Output the [X, Y] coordinate of the center of the cell containing the given text.  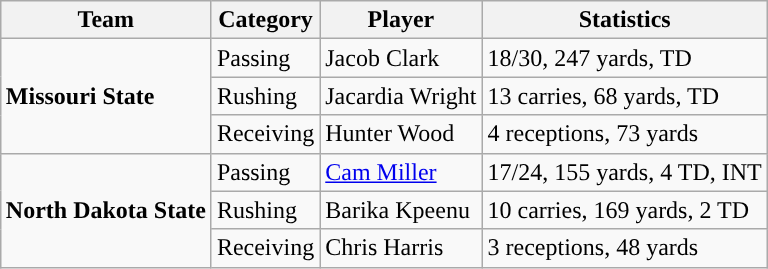
3 receptions, 48 yards [624, 248]
Jacob Clark [401, 58]
Statistics [624, 20]
18/30, 247 yards, TD [624, 58]
Barika Kpeenu [401, 210]
Hunter Wood [401, 134]
Cam Miller [401, 172]
North Dakota State [106, 210]
Missouri State [106, 96]
Player [401, 20]
Team [106, 20]
17/24, 155 yards, 4 TD, INT [624, 172]
10 carries, 169 yards, 2 TD [624, 210]
Category [265, 20]
Chris Harris [401, 248]
4 receptions, 73 yards [624, 134]
13 carries, 68 yards, TD [624, 96]
Jacardia Wright [401, 96]
